Return [X, Y] of the center of cell containing provided text 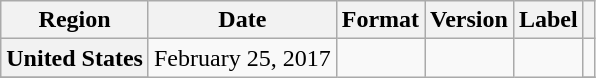
Region [75, 20]
Date [242, 20]
Format [380, 20]
Version [470, 20]
Label [548, 20]
February 25, 2017 [242, 58]
United States [75, 58]
